Determine the [x, y] coordinate at the center of the cell enclosing the given text.  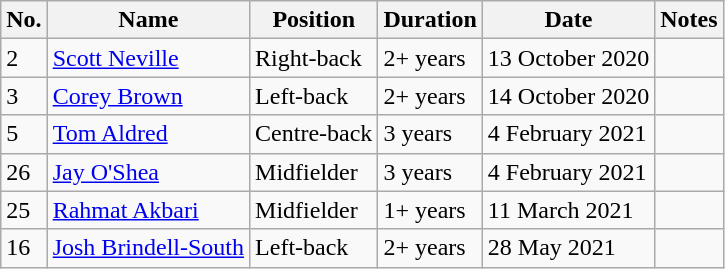
Date [568, 20]
25 [24, 210]
Corey Brown [148, 96]
Scott Neville [148, 58]
Notes [689, 20]
No. [24, 20]
Centre-back [314, 134]
13 October 2020 [568, 58]
11 March 2021 [568, 210]
Josh Brindell-South [148, 248]
Rahmat Akbari [148, 210]
1+ years [430, 210]
28 May 2021 [568, 248]
26 [24, 172]
Duration [430, 20]
2 [24, 58]
Position [314, 20]
16 [24, 248]
Name [148, 20]
14 October 2020 [568, 96]
5 [24, 134]
3 [24, 96]
Jay O'Shea [148, 172]
Right-back [314, 58]
Tom Aldred [148, 134]
